Locate the cell with the specified text and output its [X, Y] center coordinate. 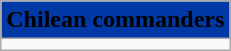
Chilean commanders [116, 20]
